Identify which cell holds the provided text, then report its (X, Y) central coordinate. 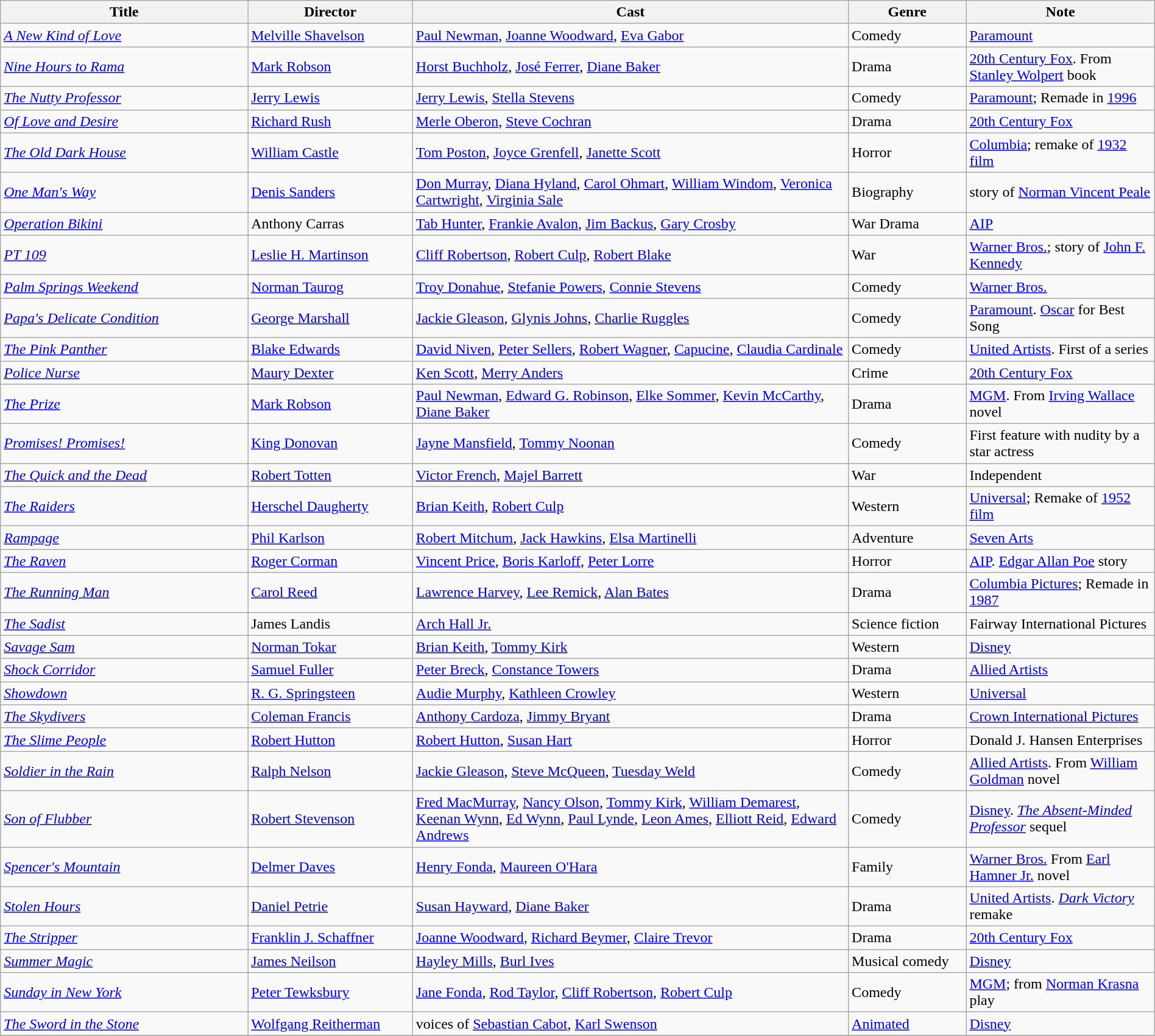
Columbia; remake of 1932 film (1060, 152)
PT 109 (124, 255)
Arch Hall Jr. (630, 624)
The Running Man (124, 592)
Robert Hutton, Susan Hart (630, 739)
The Quick and the Dead (124, 475)
The Sword in the Stone (124, 1024)
Columbia Pictures; Remade in 1987 (1060, 592)
Soldier in the Rain (124, 771)
Anthony Cardoza, Jimmy Bryant (630, 716)
Hayley Mills, Burl Ives (630, 961)
United Artists. First of a series (1060, 349)
Warner Bros.; story of John F. Kennedy (1060, 255)
Joanne Woodward, Richard Beymer, Claire Trevor (630, 938)
Paul Newman, Edward G. Robinson, Elke Sommer, Kevin McCarthy, Diane Baker (630, 404)
voices of Sebastian Cabot, Karl Swenson (630, 1024)
The Old Dark House (124, 152)
George Marshall (330, 318)
Jackie Gleason, Glynis Johns, Charlie Ruggles (630, 318)
Animated (908, 1024)
Leslie H. Martinson (330, 255)
Crime (908, 372)
Ralph Nelson (330, 771)
Cliff Robertson, Robert Culp, Robert Blake (630, 255)
Paramount (1060, 35)
Paramount; Remade in 1996 (1060, 98)
Phil Karlson (330, 538)
Norman Tokar (330, 647)
Palm Springs Weekend (124, 286)
David Niven, Peter Sellers, Robert Wagner, Capucine, Claudia Cardinale (630, 349)
Science fiction (908, 624)
Musical comedy (908, 961)
Norman Taurog (330, 286)
Stolen Hours (124, 906)
The Pink Panther (124, 349)
Shock Corridor (124, 670)
Independent (1060, 475)
Spencer's Mountain (124, 866)
Troy Donahue, Stefanie Powers, Connie Stevens (630, 286)
Don Murray, Diana Hyland, Carol Ohmart, William Windom, Veronica Cartwright, Virginia Sale (630, 192)
Maury Dexter (330, 372)
Rampage (124, 538)
The Skydivers (124, 716)
MGM; from Norman Krasna play (1060, 993)
William Castle (330, 152)
Tom Poston, Joyce Grenfell, Janette Scott (630, 152)
Warner Bros. From Earl Hamner Jr. novel (1060, 866)
story of Norman Vincent Peale (1060, 192)
Coleman Francis (330, 716)
Melville Shavelson (330, 35)
Brian Keith, Tommy Kirk (630, 647)
AIP (1060, 224)
The Prize (124, 404)
Nine Hours to Rama (124, 67)
Adventure (908, 538)
Universal; Remake of 1952 film (1060, 507)
Susan Hayward, Diane Baker (630, 906)
Savage Sam (124, 647)
Peter Tewksbury (330, 993)
Samuel Fuller (330, 670)
Promises! Promises! (124, 443)
Richard Rush (330, 121)
20th Century Fox. From Stanley Wolpert book (1060, 67)
Fairway International Pictures (1060, 624)
Anthony Carras (330, 224)
Genre (908, 12)
The Slime People (124, 739)
The Nutty Professor (124, 98)
Victor French, Majel Barrett (630, 475)
Peter Breck, Constance Towers (630, 670)
Papa's Delicate Condition (124, 318)
Of Love and Desire (124, 121)
James Neilson (330, 961)
A New Kind of Love (124, 35)
Title (124, 12)
Wolfgang Reitherman (330, 1024)
Lawrence Harvey, Lee Remick, Alan Bates (630, 592)
Ken Scott, Merry Anders (630, 372)
Jayne Mansfield, Tommy Noonan (630, 443)
Sunday in New York (124, 993)
Donald J. Hansen Enterprises (1060, 739)
Henry Fonda, Maureen O'Hara (630, 866)
Allied Artists (1060, 670)
Robert Mitchum, Jack Hawkins, Elsa Martinelli (630, 538)
Jackie Gleason, Steve McQueen, Tuesday Weld (630, 771)
The Raiders (124, 507)
Audie Murphy, Kathleen Crowley (630, 693)
Horst Buchholz, José Ferrer, Diane Baker (630, 67)
One Man's Way (124, 192)
Director (330, 12)
War Drama (908, 224)
Summer Magic (124, 961)
Fred MacMurray, Nancy Olson, Tommy Kirk, William Demarest, Keenan Wynn, Ed Wynn, Paul Lynde, Leon Ames, Elliott Reid, Edward Andrews (630, 819)
Police Nurse (124, 372)
Paul Newman, Joanne Woodward, Eva Gabor (630, 35)
United Artists. Dark Victory remake (1060, 906)
Showdown (124, 693)
Franklin J. Schaffner (330, 938)
Warner Bros. (1060, 286)
Universal (1060, 693)
Seven Arts (1060, 538)
AIP. Edgar Allan Poe story (1060, 561)
Jerry Lewis (330, 98)
Blake Edwards (330, 349)
Denis Sanders (330, 192)
Robert Totten (330, 475)
Paramount. Oscar for Best Song (1060, 318)
The Stripper (124, 938)
Delmer Daves (330, 866)
MGM. From Irving Wallace novel (1060, 404)
Biography (908, 192)
Note (1060, 12)
The Sadist (124, 624)
Merle Oberon, Steve Cochran (630, 121)
Allied Artists. From William Goldman novel (1060, 771)
Robert Hutton (330, 739)
King Donovan (330, 443)
Tab Hunter, Frankie Avalon, Jim Backus, Gary Crosby (630, 224)
Crown International Pictures (1060, 716)
The Raven (124, 561)
Disney. The Absent-Minded Professor sequel (1060, 819)
James Landis (330, 624)
Herschel Daugherty (330, 507)
Cast (630, 12)
Roger Corman (330, 561)
Robert Stevenson (330, 819)
Jerry Lewis, Stella Stevens (630, 98)
Carol Reed (330, 592)
Operation Bikini (124, 224)
R. G. Springsteen (330, 693)
First feature with nudity by a star actress (1060, 443)
Brian Keith, Robert Culp (630, 507)
Daniel Petrie (330, 906)
Son of Flubber (124, 819)
Vincent Price, Boris Karloff, Peter Lorre (630, 561)
Family (908, 866)
Jane Fonda, Rod Taylor, Cliff Robertson, Robert Culp (630, 993)
